From the cell containing the given text, extract its center point as [x, y] coordinate. 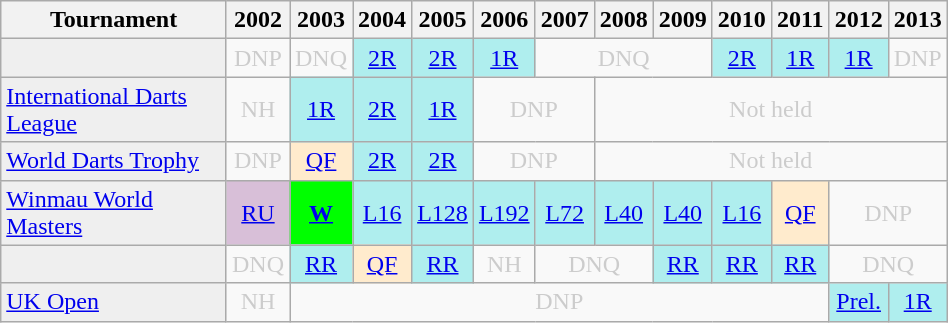
2010 [742, 20]
L192 [504, 212]
2005 [443, 20]
W [322, 212]
2002 [258, 20]
2009 [682, 20]
Tournament [114, 20]
Winmau World Masters [114, 212]
2007 [564, 20]
2013 [918, 20]
2003 [322, 20]
2006 [504, 20]
2004 [382, 20]
L72 [564, 212]
RU [258, 212]
Prel. [858, 302]
L128 [443, 212]
2008 [624, 20]
World Darts Trophy [114, 161]
International Darts League [114, 110]
UK Open [114, 302]
2011 [800, 20]
2012 [858, 20]
